Output the (x, y) coordinate of the center of the cell containing the given text.  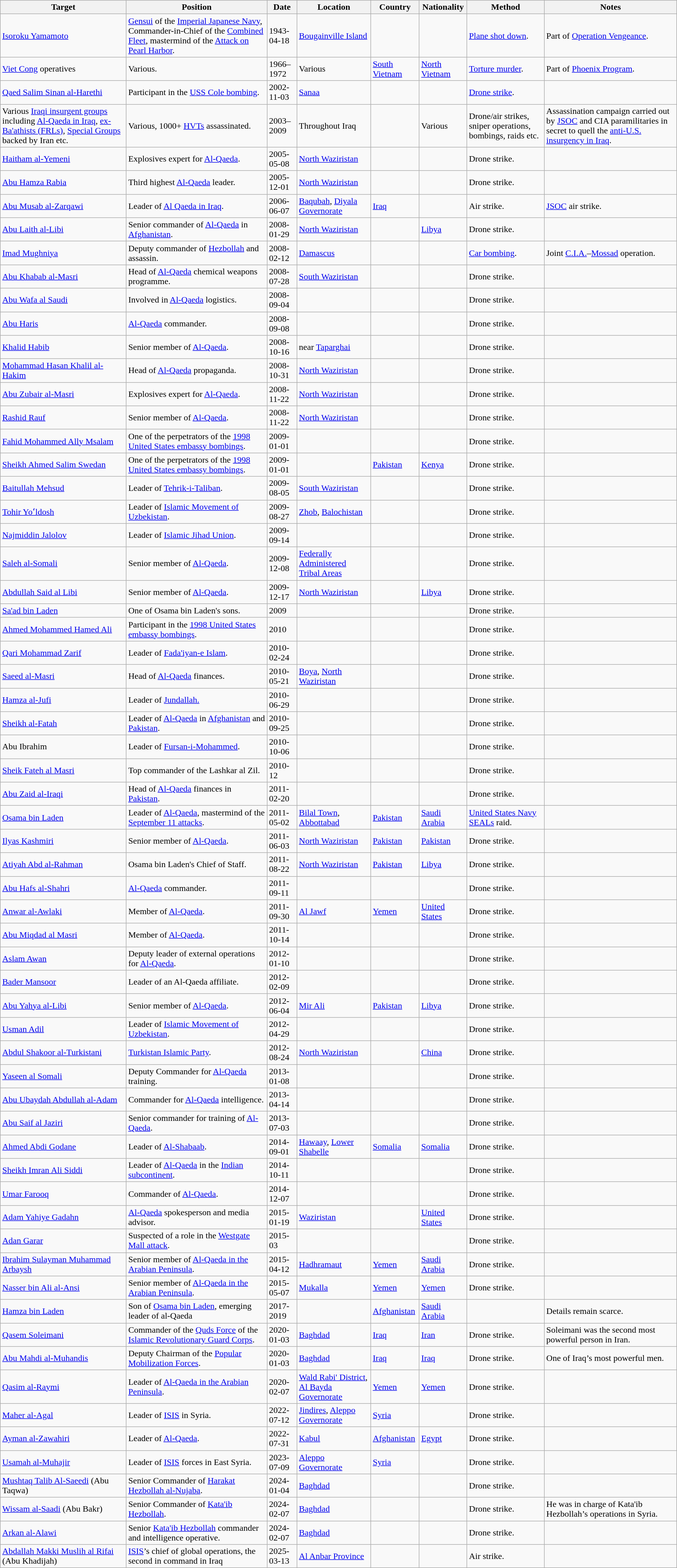
Abu Wafa al Saudi (63, 300)
Senior commander for training of Al-Qaeda. (197, 1123)
2014-10-11 (282, 1170)
One of Osama bin Laden's sons. (197, 611)
Waziristan (334, 1217)
Senior Commander of Kata'ib Hezbollah. (197, 1509)
Abu Zubair al-Masri (63, 394)
1966–1972 (282, 69)
Wissam al-Saadi (Abu Bakr) (63, 1509)
Senior commander of Al-Qaeda in Afghanistan. (197, 229)
2022-07-31 (282, 1439)
Senior Kata'ib Hezbollah commander and intelligence operative. (197, 1533)
Senior Commander of Harakat Hezbollah al-Nujaba. (197, 1486)
Torture murder. (506, 69)
2013-04-14 (282, 1100)
Commander of Al-Qaeda. (197, 1194)
Various. (197, 69)
Fahid Mohammed Ally Msalam (63, 441)
Turkistan Islamic Party. (197, 1053)
Khalid Habib (63, 347)
Abu Zaid al-Iraqi (63, 794)
Baqubah, Diyala Governorate (334, 206)
Sa'ad bin Laden (63, 611)
2011-08-22 (282, 865)
Abdul Shakoor al-Turkistani (63, 1053)
Kabul (334, 1439)
2015-01-19 (282, 1217)
2008-01-29 (282, 229)
Osama bin Laden (63, 818)
2005-05-08 (282, 159)
Bilal Town, Abbottabad (334, 818)
Atiyah Abd al-Rahman (63, 865)
Kenya (443, 465)
Bader Mansoor (63, 982)
2011-10-14 (282, 935)
Qari Mohammad Zarif (63, 653)
Qasem Soleimani (63, 1334)
Nasser bin Ali al-Ansi (63, 1288)
Leader of Al-Qaeda. (197, 1439)
Date (282, 7)
Abu Laith al-Libi (63, 229)
Usamah al-Muhajir (63, 1462)
Third highest Al-Qaeda leader. (197, 182)
Various, 1000+ HVTs assassinated. (197, 126)
Head of Al-Qaeda propaganda. (197, 371)
2006-06-07 (282, 206)
He was in charge of Kata'ib Hezbollah’s operations in Syria. (610, 1509)
Abu Ubaydah Abdullah al-Adam (63, 1100)
Ayman al-Zawahiri (63, 1439)
2011-06-03 (282, 841)
Leader of Al Qaeda in Iraq. (197, 206)
Participant in the USS Cole bombing. (197, 93)
Mohammad Hasan Khalil al-Hakim (63, 371)
Federally Administered Tribal Areas (334, 564)
Al-Qaeda spokesperson and media advisor. (197, 1217)
Umar Farooq (63, 1194)
2008-10-16 (282, 347)
Abu Yahya al-Libi (63, 1006)
Saleh al-Somali (63, 564)
Abu Miqdad al Masri (63, 935)
Maher al-Agal (63, 1415)
2010-10-06 (282, 747)
2010-12 (282, 771)
Ahmed Abdi Godane (63, 1147)
Wald Rabi' District, Al Bayda Governorate (334, 1387)
Aleppo Governorate (334, 1462)
Soleimani was the second most powerful person in Iran. (610, 1334)
2012-02-09 (282, 982)
Iran (443, 1334)
Abu Musab al-Zarqawi (63, 206)
Head of Al-Qaeda finances in Pakistan. (197, 794)
Sheikh al-Fatah (63, 724)
Abdallah Makki Muslih al Rifai (Abu Khadijah) (63, 1556)
Leader of Fada'iyan-e Islam. (197, 653)
Son of Osama bin Laden, emerging leader of al-Qaeda (197, 1311)
Hadhramaut (334, 1264)
Notes (610, 7)
2009-12-08 (282, 564)
South Vietnam (395, 69)
Hawaay, Lower Shabelle (334, 1147)
Drone/air strikes, sniper operations, bombings, raids etc. (506, 126)
2002-11-03 (282, 93)
Jindires, Aleppo Governorate (334, 1415)
Abu Khabab al-Masri (63, 276)
Abu Haris (63, 323)
Yaseen al Somali (63, 1076)
United States Navy SEALs raid. (506, 818)
2013-01-08 (282, 1076)
2009 (282, 611)
2012-08-24 (282, 1053)
Leader of ISIS in Syria. (197, 1415)
2008-09-08 (282, 323)
Haitham al-Yemeni (63, 159)
Nationality (443, 7)
2024-01-04 (282, 1486)
2008-09-04 (282, 300)
Leader of ISIS forces in East Syria. (197, 1462)
Assassination campaign carried out by JSOC and CIA paramilitaries in secret to quell the anti-U.S. insurgency in Iraq. (610, 126)
Aslam Awan (63, 959)
Leader of Al-Qaeda in the Indian subcontinent. (197, 1170)
2009-08-27 (282, 512)
Joint C.I.A.–Mossad operation. (610, 253)
2008-02-12 (282, 253)
Part of Phoenix Program. (610, 69)
Leader of Jundallah. (197, 700)
Suspected of a role in the Westgate Mall attack. (197, 1241)
Target (63, 7)
2014-12-07 (282, 1194)
Ilyas Kashmiri (63, 841)
Zhob, Balochistan (334, 512)
Sheikh Ahmed Salim Swedan (63, 465)
Deputy leader of external operations for Al-Qaeda. (197, 959)
Abu Hamza Rabia (63, 182)
2010-09-25 (282, 724)
Details remain scarce. (610, 1311)
Country (395, 7)
Abu Hafs al-Shahri (63, 888)
2011-02-20 (282, 794)
Leader of Al-Shabaab. (197, 1147)
Participant in the 1998 United States embassy bombings. (197, 629)
Al Jawf (334, 912)
Sheikh Imran Ali Siddi (63, 1170)
ISIS’s chief of global operations, the second in command in Iraq (197, 1556)
2010-06-29 (282, 700)
2012-06-04 (282, 1006)
Commander of the Quds Force of the Islamic Revolutionary Guard Corps. (197, 1334)
JSOC air strike. (610, 206)
Top commander of the Lashkar al Zil. (197, 771)
Mushtaq Talib Al-Saeedi (Abu Taqwa) (63, 1486)
2022-07-12 (282, 1415)
Part of Operation Vengeance. (610, 35)
Abu Saif al Jaziri (63, 1123)
Arkan al-Alawi (63, 1533)
Gensui of the Imperial Japanese Navy, Commander-in-Chief of the Combined Fleet, mastermind of the Attack on Pearl Harbor. (197, 35)
Hamza al-Jufi (63, 700)
2012-04-29 (282, 1029)
Leader of Al-Qaeda, mastermind of the September 11 attacks. (197, 818)
Hamza bin Laden (63, 1311)
2011-09-11 (282, 888)
Rashid Rauf (63, 418)
Boya, North Waziristan (334, 676)
Saeed al-Masri (63, 676)
Deputy Commander for Al-Qaeda training. (197, 1076)
2010 (282, 629)
2017-2019 (282, 1311)
Adan Garar (63, 1241)
Leader of Al-Qaeda in the Arabian Peninsula. (197, 1387)
Sheik Fateh al Masri (63, 771)
2008-07-28 (282, 276)
Osama bin Laden's Chief of Staff. (197, 865)
Al Anbar Province (334, 1556)
1943-04-18 (282, 35)
2014-09-01 (282, 1147)
2011-09-30 (282, 912)
Leader of an Al-Qaeda affiliate. (197, 982)
2013-07-03 (282, 1123)
2009-12-17 (282, 592)
2009-08-05 (282, 488)
Plane shot down. (506, 35)
Imad Mughniya (63, 253)
Leader of Fursan-i-Mohammed. (197, 747)
Abu Mahdi al-Muhandis (63, 1358)
Damascus (334, 253)
2011-05-02 (282, 818)
Anwar al-Awlaki (63, 912)
Deputy commander of Hezbollah and assassin. (197, 253)
Qaed Salim Sinan al-Harethi (63, 93)
Adam Yahiye Gadahn (63, 1217)
2015-05-07 (282, 1288)
One of Iraq’s most powerful men. (610, 1358)
2015-03 (282, 1241)
Egypt (443, 1439)
Abdullah Said al Libi (63, 592)
Isoroku Yamamoto (63, 35)
2015-04-12 (282, 1264)
Car bombing. (506, 253)
Leader of Al-Qaeda in Afghanistan and Pakistan. (197, 724)
Bougainville Island (334, 35)
Ibrahim Sulayman Muhammad Arbaysh (63, 1264)
Location (334, 7)
2009-09-14 (282, 535)
Mukalla (334, 1288)
Mir Ali (334, 1006)
Throughout Iraq (334, 126)
2005-12-01 (282, 182)
Leader of Tehrik-i-Taliban. (197, 488)
Involved in Al-Qaeda logistics. (197, 300)
Viet Cong operatives (63, 69)
near Taparghai (334, 347)
2025-03-13 (282, 1556)
Ahmed Mohammed Hamed Ali (63, 629)
Tohir Yoʻldosh (63, 512)
Baitullah Mehsud (63, 488)
2020-02-07 (282, 1387)
Position (197, 7)
Usman Adil (63, 1029)
Method (506, 7)
2003–2009 (282, 126)
Leader of Islamic Jihad Union. (197, 535)
Qasim al-Raymi (63, 1387)
2010-05-21 (282, 676)
2012-01-10 (282, 959)
Deputy Chairman of the Popular Mobilization Forces. (197, 1358)
Sanaa (334, 93)
Commander for Al-Qaeda intelligence. (197, 1100)
2010-02-24 (282, 653)
Head of Al-Qaeda finances. (197, 676)
China (443, 1053)
Najmiddin Jalolov (63, 535)
2008-10-31 (282, 371)
Abu Ibrahim (63, 747)
Various Iraqi insurgent groups including Al-Qaeda in Iraq, ex-Ba'athists (FRLs), Special Groups backed by Iran etc. (63, 126)
North Vietnam (443, 69)
2023-07-09 (282, 1462)
Head of Al-Qaeda chemical weapons programme. (197, 276)
